Identify which cell holds the provided text, then report its [X, Y] central coordinate. 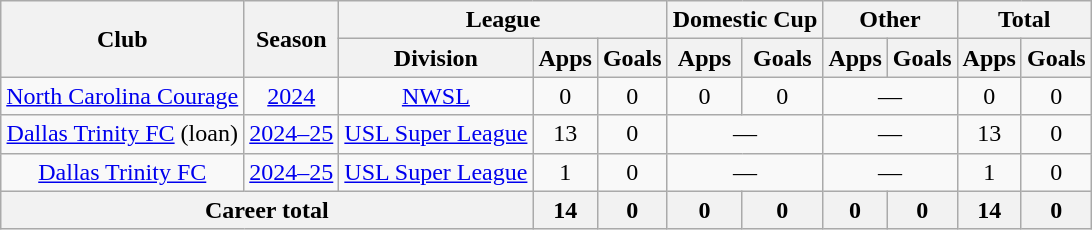
Dallas Trinity FC (loan) [122, 134]
Dallas Trinity FC [122, 172]
Total [1024, 20]
Club [122, 39]
North Carolina Courage [122, 96]
NWSL [436, 96]
Other [890, 20]
Career total [267, 210]
Season [292, 39]
League [503, 20]
Domestic Cup [745, 20]
Division [436, 58]
2024 [292, 96]
